Identify which cell holds the provided text, then report its (x, y) central coordinate. 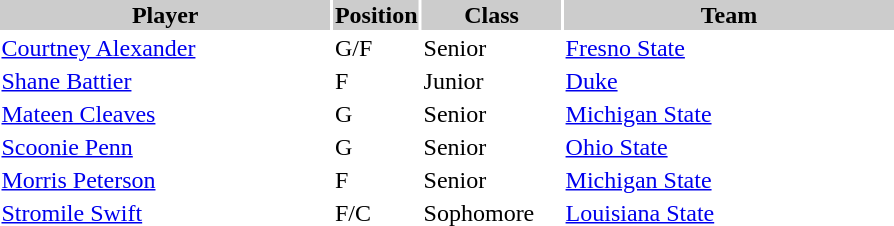
Team (729, 15)
Ohio State (729, 147)
Scoonie Penn (165, 147)
Morris Peterson (165, 180)
Fresno State (729, 48)
Position (376, 15)
Class (492, 15)
Courtney Alexander (165, 48)
Duke (729, 81)
G/F (376, 48)
Mateen Cleaves (165, 114)
Shane Battier (165, 81)
Player (165, 15)
Junior (492, 81)
